Return the [x, y] coordinate for the center point of the cell that contains the specified text.  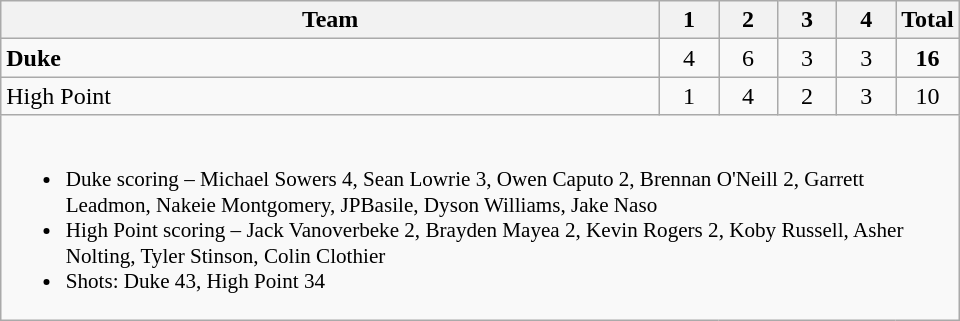
High Point [330, 96]
10 [928, 96]
Team [330, 20]
Duke [330, 58]
6 [748, 58]
Total [928, 20]
16 [928, 58]
